Capture the cell that displays the provided text and extract its (X, Y) central coordinate. 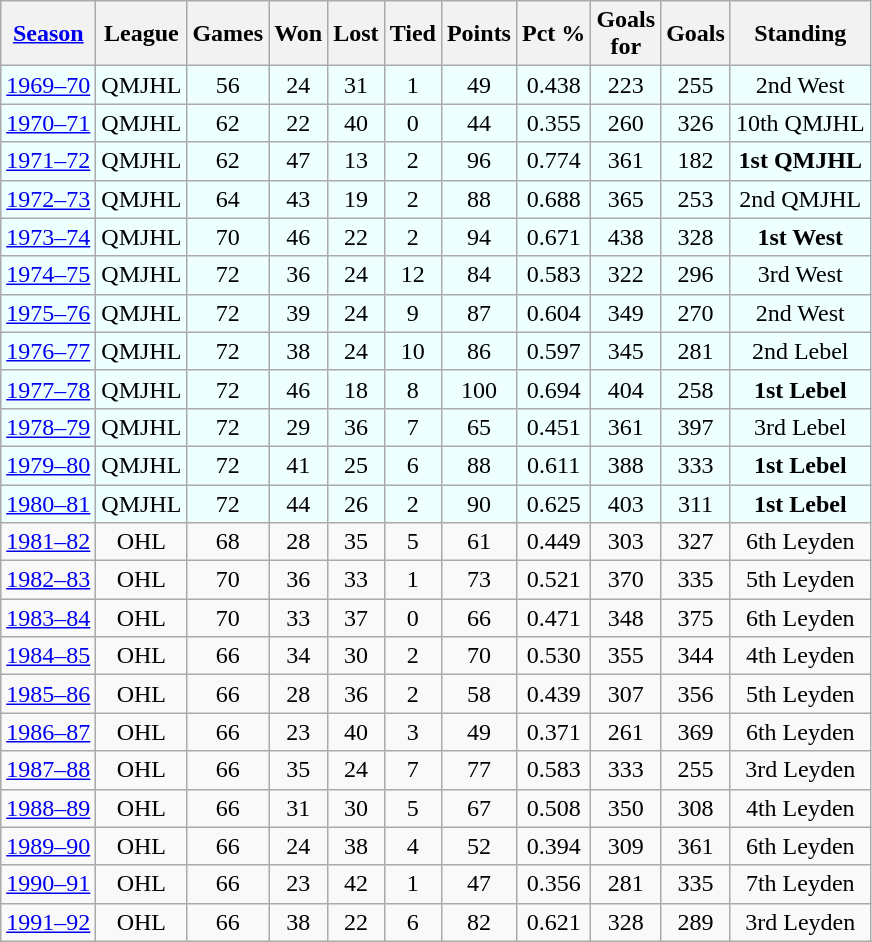
0.394 (553, 846)
0.604 (553, 313)
8 (412, 389)
Lost (356, 34)
86 (478, 351)
84 (478, 275)
375 (696, 618)
326 (696, 123)
67 (478, 808)
1969–70 (48, 85)
1982–83 (48, 580)
311 (696, 503)
94 (478, 237)
1974–75 (48, 275)
322 (626, 275)
39 (298, 313)
349 (626, 313)
19 (356, 199)
348 (626, 618)
87 (478, 313)
1st QMJHL (800, 161)
369 (696, 732)
438 (626, 237)
1971–72 (48, 161)
0.621 (553, 922)
10th QMJHL (800, 123)
58 (478, 694)
0.694 (553, 389)
289 (696, 922)
10 (412, 351)
1975–76 (48, 313)
Pct % (553, 34)
Points (478, 34)
1972–73 (48, 199)
34 (298, 656)
56 (228, 85)
4 (412, 846)
1988–89 (48, 808)
3rd Lebel (800, 427)
Tied (412, 34)
1st West (800, 237)
403 (626, 503)
355 (626, 656)
96 (478, 161)
0.671 (553, 237)
253 (696, 199)
37 (356, 618)
261 (626, 732)
1973–74 (48, 237)
1987–88 (48, 770)
350 (626, 808)
77 (478, 770)
43 (298, 199)
397 (696, 427)
2nd Lebel (800, 351)
Standing (800, 34)
41 (298, 465)
1984–85 (48, 656)
12 (412, 275)
18 (356, 389)
13 (356, 161)
73 (478, 580)
308 (696, 808)
0.438 (553, 85)
1978–79 (48, 427)
1983–84 (48, 618)
65 (478, 427)
260 (626, 123)
0.471 (553, 618)
42 (356, 884)
356 (696, 694)
1979–80 (48, 465)
7th Leyden (800, 884)
309 (626, 846)
Won (298, 34)
303 (626, 542)
0.597 (553, 351)
296 (696, 275)
1977–78 (48, 389)
League (142, 34)
2nd QMJHL (800, 199)
3 (412, 732)
52 (478, 846)
0.508 (553, 808)
Games (228, 34)
64 (228, 199)
0.451 (553, 427)
270 (696, 313)
182 (696, 161)
0.355 (553, 123)
100 (478, 389)
82 (478, 922)
0.688 (553, 199)
0.439 (553, 694)
365 (626, 199)
388 (626, 465)
344 (696, 656)
1981–82 (48, 542)
1989–90 (48, 846)
Goalsfor (626, 34)
1986–87 (48, 732)
0.521 (553, 580)
90 (478, 503)
25 (356, 465)
1990–91 (48, 884)
9 (412, 313)
0.774 (553, 161)
370 (626, 580)
1991–92 (48, 922)
223 (626, 85)
Season (48, 34)
0.530 (553, 656)
0.449 (553, 542)
26 (356, 503)
327 (696, 542)
0.611 (553, 465)
3rd West (800, 275)
258 (696, 389)
0.356 (553, 884)
345 (626, 351)
68 (228, 542)
0.625 (553, 503)
61 (478, 542)
1985–86 (48, 694)
1980–81 (48, 503)
0.371 (553, 732)
1970–71 (48, 123)
404 (626, 389)
Goals (696, 34)
1976–77 (48, 351)
29 (298, 427)
307 (626, 694)
